Capture the cell that displays the provided text and extract its [X, Y] central coordinate. 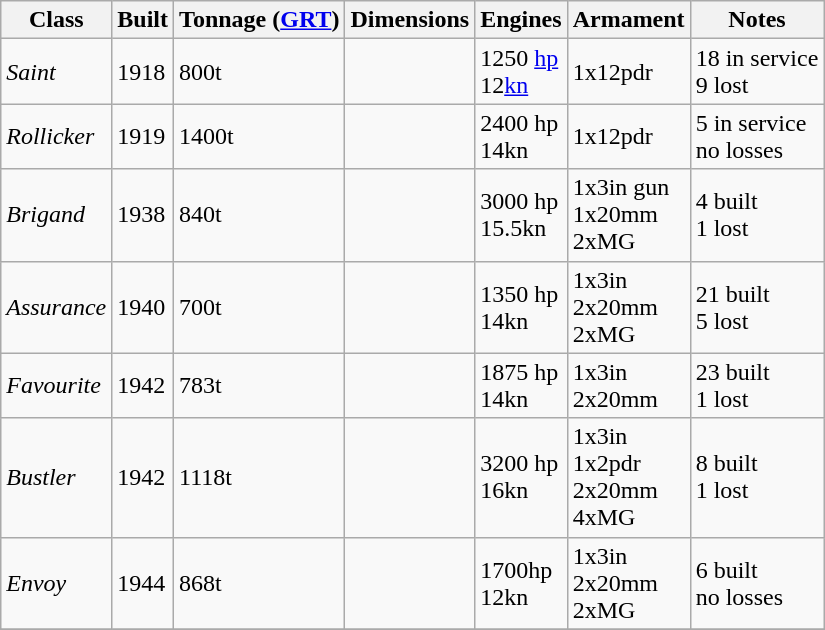
Brigand [56, 215]
1x3in2x20mm [628, 386]
Tonnage (GRT) [260, 20]
21 built5 lost [757, 307]
Armament [628, 20]
2400 hp14kn [521, 136]
18 in service9 lost [757, 72]
6 builtno losses [757, 583]
4 built1 lost [757, 215]
1938 [143, 215]
1875 hp14kn [521, 386]
Assurance [56, 307]
Dimensions [410, 20]
Class [56, 20]
800t [260, 72]
1940 [143, 307]
Engines [521, 20]
3200 hp16kn [521, 478]
3000 hp15.5kn [521, 215]
8 built1 lost [757, 478]
1x3in gun1x20mm2xMG [628, 215]
23 built1 lost [757, 386]
1918 [143, 72]
Notes [757, 20]
Bustler [56, 478]
868t [260, 583]
1x3in1x2pdr2x20mm4xMG [628, 478]
Built [143, 20]
1250 hp12kn [521, 72]
Favourite [56, 386]
Envoy [56, 583]
783t [260, 386]
Saint [56, 72]
Rollicker [56, 136]
1944 [143, 583]
1919 [143, 136]
840t [260, 215]
1350 hp14kn [521, 307]
1400t [260, 136]
700t [260, 307]
5 in serviceno losses [757, 136]
1700hp 12kn [521, 583]
1118t [260, 478]
